Locate the cell with the specified text and output its (X, Y) center coordinate. 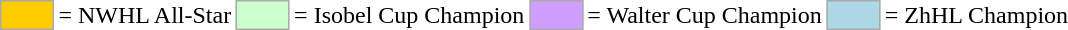
= Walter Cup Champion (704, 15)
= Isobel Cup Champion (410, 15)
= NWHL All-Star (145, 15)
